Locate the cell with the specified text and output its (X, Y) center coordinate. 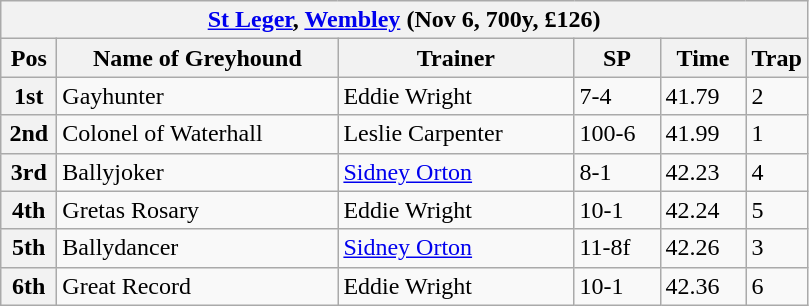
Trainer (456, 58)
42.36 (703, 286)
4th (29, 210)
6 (776, 286)
3 (776, 248)
6th (29, 286)
1st (29, 96)
8-1 (617, 172)
Ballydancer (198, 248)
7-4 (617, 96)
41.99 (703, 134)
Name of Greyhound (198, 58)
Gayhunter (198, 96)
42.26 (703, 248)
Great Record (198, 286)
2 (776, 96)
11-8f (617, 248)
41.79 (703, 96)
Gretas Rosary (198, 210)
Pos (29, 58)
Trap (776, 58)
5th (29, 248)
Leslie Carpenter (456, 134)
Time (703, 58)
4 (776, 172)
5 (776, 210)
42.23 (703, 172)
2nd (29, 134)
Colonel of Waterhall (198, 134)
SP (617, 58)
3rd (29, 172)
100-6 (617, 134)
42.24 (703, 210)
St Leger, Wembley (Nov 6, 700y, £126) (404, 20)
1 (776, 134)
Ballyjoker (198, 172)
